From the cell containing the given text, extract its center point as (x, y) coordinate. 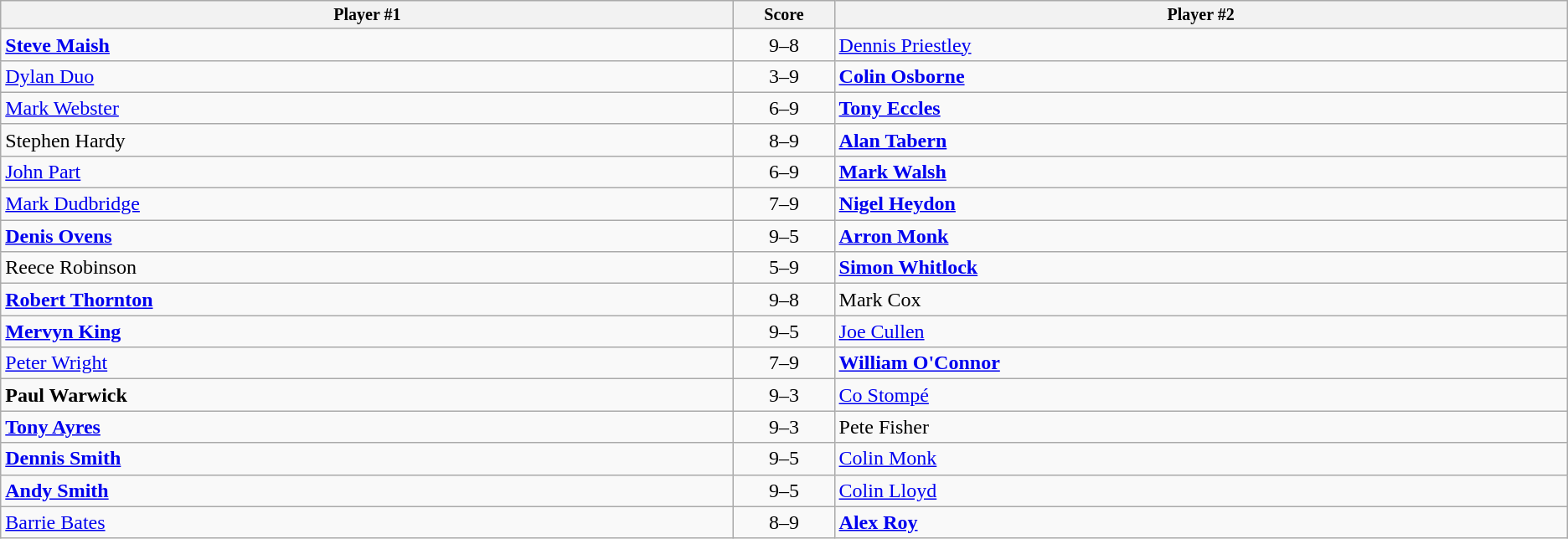
Nigel Heydon (1201, 204)
Arron Monk (1201, 236)
Barrie Bates (367, 522)
Mark Walsh (1201, 172)
Mervyn King (367, 331)
Stephen Hardy (367, 140)
Colin Monk (1201, 459)
Co Stompé (1201, 395)
Paul Warwick (367, 395)
Alex Roy (1201, 522)
Colin Lloyd (1201, 490)
Alan Tabern (1201, 140)
Robert Thornton (367, 300)
Mark Webster (367, 108)
Dylan Duo (367, 76)
John Part (367, 172)
Denis Ovens (367, 236)
Mark Dudbridge (367, 204)
Pete Fisher (1201, 427)
3–9 (784, 76)
5–9 (784, 268)
Reece Robinson (367, 268)
Steve Maish (367, 44)
Dennis Smith (367, 459)
William O'Connor (1201, 363)
Player #1 (367, 15)
Simon Whitlock (1201, 268)
Score (784, 15)
Tony Eccles (1201, 108)
Dennis Priestley (1201, 44)
Player #2 (1201, 15)
Peter Wright (367, 363)
Mark Cox (1201, 300)
Andy Smith (367, 490)
Colin Osborne (1201, 76)
Joe Cullen (1201, 331)
Tony Ayres (367, 427)
